Detect which cell encompasses the target text, then output its [x, y] center coordinate. 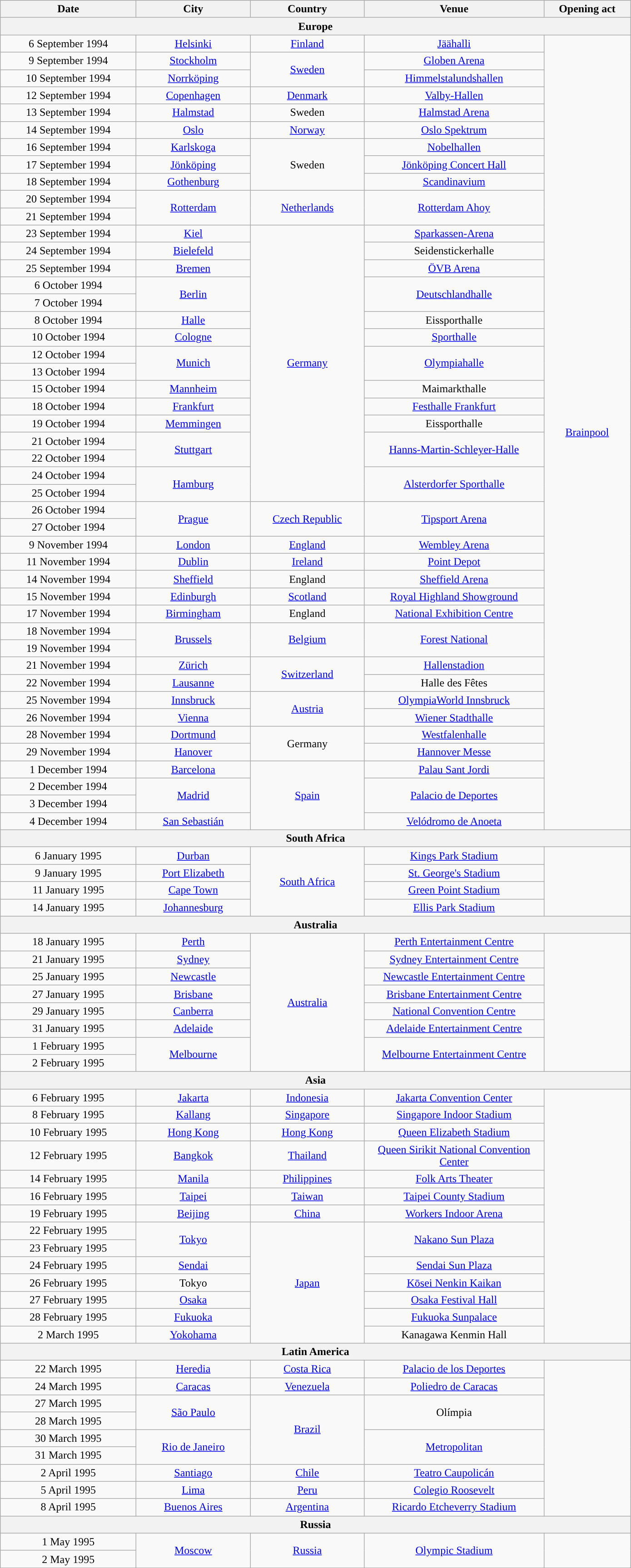
Adelaide [194, 1028]
Poliedro de Caracas [454, 1386]
Point Depot [454, 562]
National Convention Centre [454, 1011]
14 September 1994 [68, 130]
Czech Republic [307, 519]
17 September 1994 [68, 164]
Rotterdam Ahoy [454, 207]
Brazil [307, 1430]
Port Elizabeth [194, 873]
Madrid [194, 795]
Argentina [307, 1507]
29 January 1995 [68, 1011]
30 March 1995 [68, 1438]
1 May 1995 [68, 1542]
14 November 1994 [68, 579]
Durban [194, 856]
Sendai Sun Plaza [454, 1265]
ÖVB Arena [454, 268]
Halle [194, 320]
3 December 1994 [68, 804]
19 October 1994 [68, 424]
Perth [194, 942]
10 October 1994 [68, 337]
Dortmund [194, 735]
Sydney Entertainment Centre [454, 959]
London [194, 545]
Denmark [307, 95]
Tipsport Arena [454, 519]
Finland [307, 44]
Nobelhallen [454, 147]
Asia [315, 1080]
Barcelona [194, 769]
Taiwan [307, 1196]
25 January 1995 [68, 976]
25 November 1994 [68, 700]
26 October 1994 [68, 510]
St. George's Stadium [454, 873]
Switzerland [307, 674]
8 April 1995 [68, 1507]
13 September 1994 [68, 113]
16 September 1994 [68, 147]
14 January 1995 [68, 907]
Cape Town [194, 890]
Wembley Arena [454, 545]
24 September 1994 [68, 251]
21 October 1994 [68, 441]
Buenos Aires [194, 1507]
Hanns-Martin-Schleyer-Halle [454, 449]
Manila [194, 1179]
Thailand [307, 1156]
25 September 1994 [68, 268]
Royal Highland Showground [454, 597]
Olímpia [454, 1412]
6 September 1994 [68, 44]
Stuttgart [194, 449]
12 February 1995 [68, 1156]
Maimarkthalle [454, 389]
Olympiahalle [454, 363]
28 November 1994 [68, 735]
Kings Park Stadium [454, 856]
Hannover Messe [454, 752]
Munich [194, 363]
11 November 1994 [68, 562]
9 January 1995 [68, 873]
Newcastle Entertainment Centre [454, 976]
2 March 1995 [68, 1334]
Dublin [194, 562]
Olympic Stadium [454, 1550]
10 February 1995 [68, 1132]
17 November 1994 [68, 614]
8 February 1995 [68, 1115]
Canberra [194, 1011]
28 March 1995 [68, 1421]
Westfalenhalle [454, 735]
31 January 1995 [68, 1028]
Sparkassen-Arena [454, 234]
Nakano Sun Plaza [454, 1239]
6 January 1995 [68, 856]
18 January 1995 [68, 942]
15 October 1994 [68, 389]
Sheffield Arena [454, 579]
Osaka Festival Hall [454, 1300]
Bielefeld [194, 251]
Halmstad [194, 113]
Sendai [194, 1265]
Singapore [307, 1115]
Country [307, 9]
27 January 1995 [68, 994]
28 February 1995 [68, 1317]
Peru [307, 1490]
Johannesburg [194, 907]
Metropolitan [454, 1447]
Green Point Stadium [454, 890]
22 March 1995 [68, 1369]
Alsterdorfer Sporthalle [454, 484]
Sporthalle [454, 337]
Hanover [194, 752]
Moscow [194, 1550]
5 April 1995 [68, 1490]
Halle des Fêtes [454, 683]
Palacio de Deportes [454, 795]
Palau Sant Jordi [454, 769]
Gothenburg [194, 182]
Brisbane [194, 994]
Costa Rica [307, 1369]
Brainpool [587, 432]
2 December 1994 [68, 787]
23 February 1995 [68, 1248]
Norrköping [194, 78]
26 February 1995 [68, 1282]
Himmelstalundshallen [454, 78]
China [307, 1213]
Innsbruck [194, 700]
Forest National [454, 640]
Jäähalli [454, 44]
Japan [307, 1282]
Scandinavium [454, 182]
9 September 1994 [68, 61]
13 October 1994 [68, 372]
Jönköping Concert Hall [454, 164]
São Paulo [194, 1412]
Melbourne [194, 1054]
19 February 1995 [68, 1213]
Spain [307, 795]
16 February 1995 [68, 1196]
Yokohama [194, 1334]
Belgium [307, 640]
2 April 1995 [68, 1473]
1 December 1994 [68, 769]
6 October 1994 [68, 286]
Santiago [194, 1473]
15 November 1994 [68, 597]
Deutschlandhalle [454, 294]
Kiel [194, 234]
Ricardo Etcheverry Stadium [454, 1507]
Taipei [194, 1196]
Fukuoka [194, 1317]
Venezuela [307, 1386]
24 February 1995 [68, 1265]
22 February 1995 [68, 1231]
9 November 1994 [68, 545]
22 October 1994 [68, 458]
Rio de Janeiro [194, 1447]
Fukuoka Sunpalace [454, 1317]
7 October 1994 [68, 303]
12 October 1994 [68, 355]
Osaka [194, 1300]
Frankfurt [194, 406]
Mannheim [194, 389]
20 September 1994 [68, 199]
Stockholm [194, 61]
Hallenstadion [454, 666]
Chile [307, 1473]
City [194, 9]
Scotland [307, 597]
Karlskoga [194, 147]
14 February 1995 [68, 1179]
Kanagawa Kenmin Hall [454, 1334]
21 September 1994 [68, 217]
Valby-Hallen [454, 95]
Folk Arts Theater [454, 1179]
Queen Elizabeth Stadium [454, 1132]
Taipei County Stadium [454, 1196]
Newcastle [194, 976]
Hamburg [194, 484]
Helsinki [194, 44]
Copenhagen [194, 95]
Singapore Indoor Stadium [454, 1115]
Wiener Stadthalle [454, 717]
Prague [194, 519]
29 November 1994 [68, 752]
Memmingen [194, 424]
10 September 1994 [68, 78]
Ireland [307, 562]
Teatro Caupolicán [454, 1473]
Austria [307, 709]
Philippines [307, 1179]
Perth Entertainment Centre [454, 942]
Europe [315, 26]
24 March 1995 [68, 1386]
1 February 1995 [68, 1045]
Date [68, 9]
Oslo Spektrum [454, 130]
Berlin [194, 294]
Zürich [194, 666]
Velódromo de Anoeta [454, 821]
Adelaide Entertainment Centre [454, 1028]
Palacio de los Deportes [454, 1369]
19 November 1994 [68, 648]
Caracas [194, 1386]
Norway [307, 130]
6 February 1995 [68, 1098]
Cologne [194, 337]
21 November 1994 [68, 666]
Jönköping [194, 164]
26 November 1994 [68, 717]
18 November 1994 [68, 631]
11 January 1995 [68, 890]
4 December 1994 [68, 821]
Beijing [194, 1213]
27 October 1994 [68, 528]
Opening act [587, 9]
Kōsei Nenkin Kaikan [454, 1282]
Rotterdam [194, 207]
Lima [194, 1490]
Lausanne [194, 683]
18 September 1994 [68, 182]
Festhalle Frankfurt [454, 406]
Sheffield [194, 579]
Sydney [194, 959]
12 September 1994 [68, 95]
San Sebastián [194, 821]
Jakarta [194, 1098]
Vienna [194, 717]
OlympiaWorld Innsbruck [454, 700]
Colegio Roosevelt [454, 1490]
Halmstad Arena [454, 113]
Bremen [194, 268]
Melbourne Entertainment Centre [454, 1054]
2 February 1995 [68, 1063]
Oslo [194, 130]
Bangkok [194, 1156]
Kallang [194, 1115]
Ellis Park Stadium [454, 907]
27 March 1995 [68, 1404]
18 October 1994 [68, 406]
27 February 1995 [68, 1300]
22 November 1994 [68, 683]
Globen Arena [454, 61]
Jakarta Convention Center [454, 1098]
Workers Indoor Arena [454, 1213]
Queen Sirikit National Convention Center [454, 1156]
Birmingham [194, 614]
Netherlands [307, 207]
2 May 1995 [68, 1559]
21 January 1995 [68, 959]
8 October 1994 [68, 320]
National Exhibition Centre [454, 614]
Venue [454, 9]
23 September 1994 [68, 234]
Seidenstickerhalle [454, 251]
Edinburgh [194, 597]
Indonesia [307, 1098]
31 March 1995 [68, 1455]
25 October 1994 [68, 493]
24 October 1994 [68, 475]
Latin America [315, 1352]
Brisbane Entertainment Centre [454, 994]
Brussels [194, 640]
Heredia [194, 1369]
